Search for the cell housing the specified text and yield its [x, y] center coordinate. 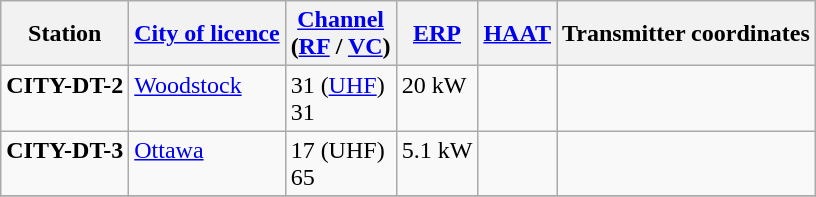
31 (UHF)31 [340, 98]
5.1 kW [437, 164]
Channel(RF / VC) [340, 34]
Ottawa [207, 164]
City of licence [207, 34]
20 kW [437, 98]
Transmitter coordinates [686, 34]
HAAT [518, 34]
17 (UHF)65 [340, 164]
Station [65, 34]
ERP [437, 34]
CITY-DT-2 [65, 98]
Woodstock [207, 98]
CITY-DT-3 [65, 164]
